For the text-containing cell, return its midpoint in [x, y] coordinate format. 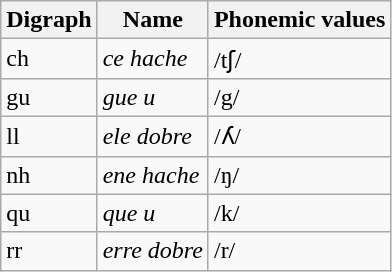
/g/ [299, 97]
ene hache [152, 175]
/k/ [299, 213]
erre dobre [152, 251]
/r/ [299, 251]
ce hache [152, 59]
/ŋ/ [299, 175]
ch [49, 59]
Digraph [49, 20]
/ʎ/ [299, 136]
que u [152, 213]
gue u [152, 97]
qu [49, 213]
ele dobre [152, 136]
ll [49, 136]
rr [49, 251]
nh [49, 175]
gu [49, 97]
/tʃ/ [299, 59]
Phonemic values [299, 20]
Name [152, 20]
